Locate the cell with the specified text and output its [x, y] center coordinate. 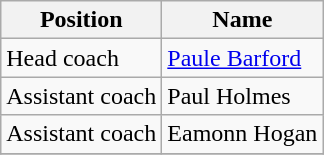
Head coach [82, 58]
Eamonn Hogan [242, 134]
Position [82, 20]
Name [242, 20]
Paule Barford [242, 58]
Paul Holmes [242, 96]
